Determine the (x, y) coordinate at the center of the cell enclosing the given text.  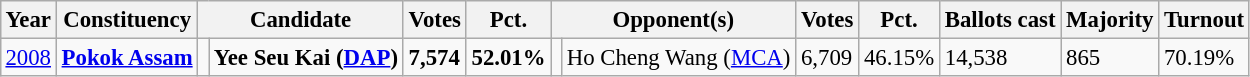
Turnout (1204, 20)
Ballots cast (1000, 20)
865 (1110, 57)
7,574 (434, 57)
Year (28, 20)
Opponent(s) (674, 20)
Yee Seu Kai (DAP) (306, 57)
Candidate (300, 20)
14,538 (1000, 57)
Constituency (127, 20)
Pokok Assam (127, 57)
46.15% (900, 57)
Ho Cheng Wang (MCA) (678, 57)
Majority (1110, 20)
6,709 (828, 57)
70.19% (1204, 57)
52.01% (508, 57)
2008 (28, 57)
